Capture the cell that displays the provided text and extract its (x, y) central coordinate. 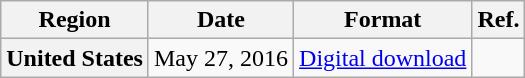
Digital download (383, 58)
Format (383, 20)
Date (220, 20)
Ref. (498, 20)
May 27, 2016 (220, 58)
Region (75, 20)
United States (75, 58)
